From the cell containing the given text, extract its center point as (x, y) coordinate. 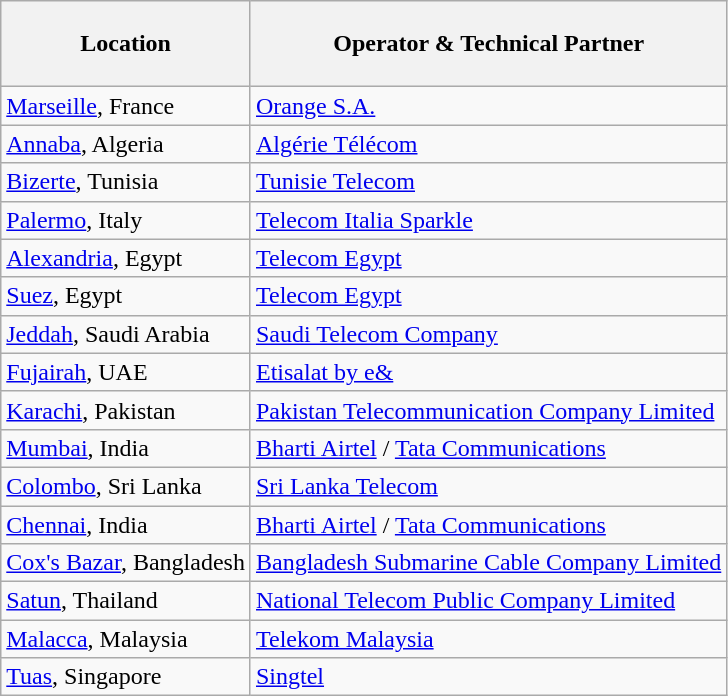
Etisalat by e& (488, 372)
Tunisie Telecom (488, 182)
Marseille, France (126, 106)
Pakistan Telecommunication Company Limited (488, 410)
Annaba, Algeria (126, 144)
Algérie Télécom (488, 144)
Jeddah, Saudi Arabia (126, 334)
Telecom Italia Sparkle (488, 220)
Fujairah, UAE (126, 372)
Suez, Egypt (126, 296)
Chennai, India (126, 525)
Saudi Telecom Company (488, 334)
Telekom Malaysia (488, 639)
Sri Lanka Telecom (488, 486)
Orange S.A. (488, 106)
Bizerte, Tunisia (126, 182)
Karachi, Pakistan (126, 410)
Satun, Thailand (126, 601)
Palermo, Italy (126, 220)
Singtel (488, 677)
National Telecom Public Company Limited (488, 601)
Bangladesh Submarine Cable Company Limited (488, 563)
Location (126, 44)
Colombo, Sri Lanka (126, 486)
Operator & Technical Partner (488, 44)
Malacca, Malaysia (126, 639)
Tuas, Singapore (126, 677)
Cox's Bazar, Bangladesh (126, 563)
Alexandria, Egypt (126, 258)
Mumbai, India (126, 448)
